Output the (x, y) coordinate of the center of the cell containing the given text.  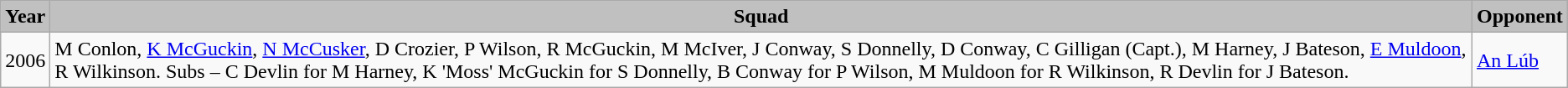
Year (25, 17)
Opponent (1519, 17)
2006 (25, 60)
Squad (761, 17)
An Lúb (1519, 60)
